Locate the cell with the specified text and output its (x, y) center coordinate. 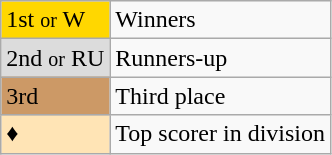
Runners-up (220, 58)
3rd (56, 96)
2nd or RU (56, 58)
Third place (220, 96)
Winners (220, 20)
♦ (56, 134)
Top scorer in division (220, 134)
1st or W (56, 20)
